Determine the (X, Y) coordinate at the center of the cell enclosing the given text.  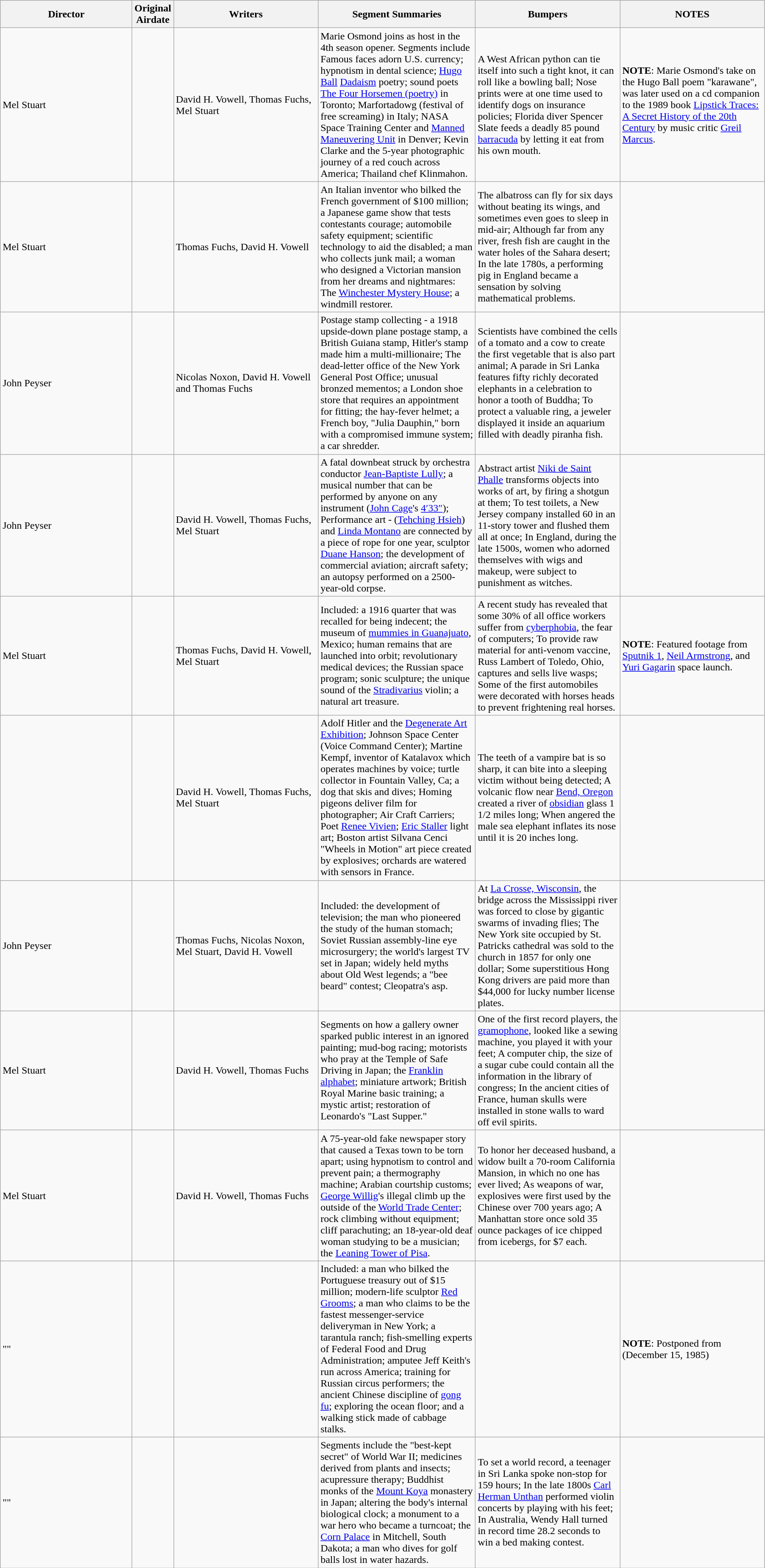
Thomas Fuchs, David H. Vowell, Mel Stuart (246, 656)
Director (66, 14)
NOTE: Postponed from (December 15, 1985) (693, 1349)
NOTES (693, 14)
Writers (246, 14)
Bumpers (548, 14)
Segment Summaries (397, 14)
Original Airdate (153, 14)
NOTE: Featured footage from Sputnik 1, Neil Armstrong, and Yuri Gagarin space launch. (693, 656)
Nicolas Noxon, David H. Vowell and Thomas Fuchs (246, 383)
Thomas Fuchs, David H. Vowell (246, 247)
Thomas Fuchs, Nicolas Noxon, Mel Stuart, David H. Vowell (246, 946)
